Provide the [X, Y] coordinate of the cell's center where the given text is located.  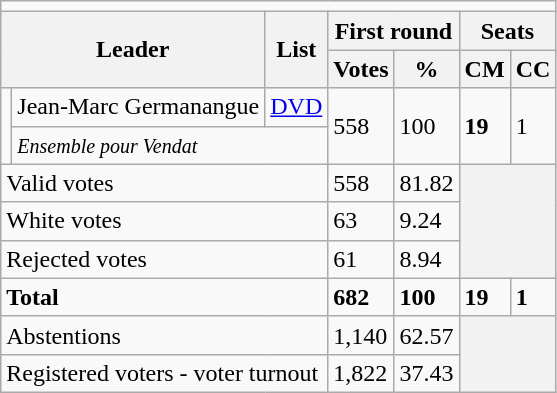
61 [361, 259]
81.82 [426, 183]
Abstentions [164, 335]
First round [394, 31]
8.94 [426, 259]
Valid votes [164, 183]
682 [361, 297]
Leader [133, 50]
1,822 [361, 373]
62.57 [426, 335]
37.43 [426, 373]
1,140 [361, 335]
Jean-Marc Germanangue [138, 107]
Votes [361, 69]
List [296, 50]
Total [164, 297]
Registered voters - voter turnout [164, 373]
Rejected votes [164, 259]
63 [361, 221]
Seats [508, 31]
White votes [164, 221]
CM [484, 69]
CC [533, 69]
9.24 [426, 221]
% [426, 69]
DVD [296, 107]
Ensemble pour Vendat [170, 145]
